From the cell containing the given text, extract its center point as (x, y) coordinate. 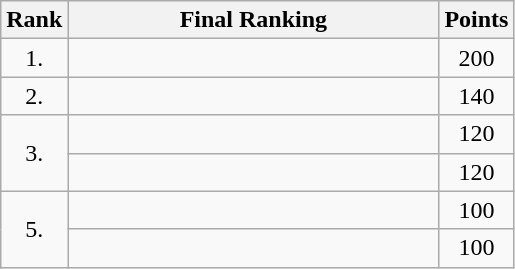
5. (34, 229)
140 (476, 96)
Points (476, 20)
Final Ranking (254, 20)
3. (34, 153)
1. (34, 58)
Rank (34, 20)
2. (34, 96)
200 (476, 58)
